Extract the [x, y] coordinate from the center of the cell holding the provided text.  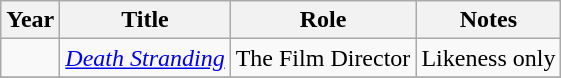
Likeness only [488, 58]
Death Stranding [145, 58]
The Film Director [323, 58]
Notes [488, 20]
Role [323, 20]
Title [145, 20]
Year [30, 20]
